Detect which cell encompasses the target text, then output its [X, Y] center coordinate. 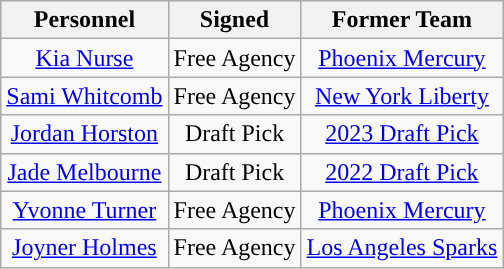
Jordan Horston [84, 134]
2023 Draft Pick [402, 134]
Los Angeles Sparks [402, 248]
Former Team [402, 20]
Yvonne Turner [84, 210]
Signed [234, 20]
Jade Melbourne [84, 172]
New York Liberty [402, 96]
Kia Nurse [84, 58]
Sami Whitcomb [84, 96]
2022 Draft Pick [402, 172]
Personnel [84, 20]
Joyner Holmes [84, 248]
